Find where the given text appears and provide that cell's center as [x, y] coordinate. 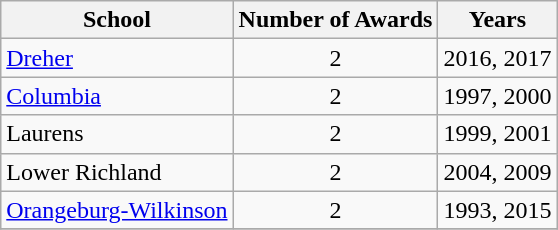
2004, 2009 [498, 172]
School [117, 20]
Lower Richland [117, 172]
2016, 2017 [498, 58]
Years [498, 20]
1999, 2001 [498, 134]
1997, 2000 [498, 96]
Dreher [117, 58]
Number of Awards [336, 20]
Orangeburg-Wilkinson [117, 210]
Columbia [117, 96]
1993, 2015 [498, 210]
Laurens [117, 134]
